Output the [X, Y] coordinate of the center of the cell containing the given text.  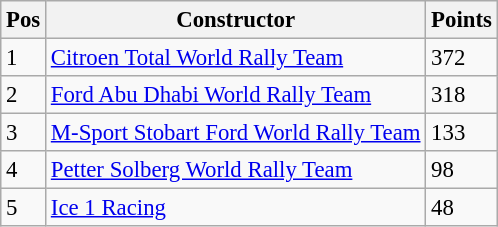
Citroen Total World Rally Team [236, 58]
Ice 1 Racing [236, 208]
Pos [24, 20]
133 [462, 133]
Constructor [236, 20]
5 [24, 208]
1 [24, 58]
372 [462, 58]
Petter Solberg World Rally Team [236, 170]
4 [24, 170]
2 [24, 95]
48 [462, 208]
Points [462, 20]
Ford Abu Dhabi World Rally Team [236, 95]
318 [462, 95]
M-Sport Stobart Ford World Rally Team [236, 133]
98 [462, 170]
3 [24, 133]
